Provide the [X, Y] coordinate of the cell's center where the given text is located.  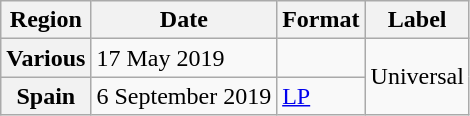
Label [417, 20]
Format [321, 20]
17 May 2019 [184, 58]
6 September 2019 [184, 96]
Various [46, 58]
Region [46, 20]
Date [184, 20]
Spain [46, 96]
LP [321, 96]
Universal [417, 77]
